Find where the given text appears and provide that cell's center as (x, y) coordinate. 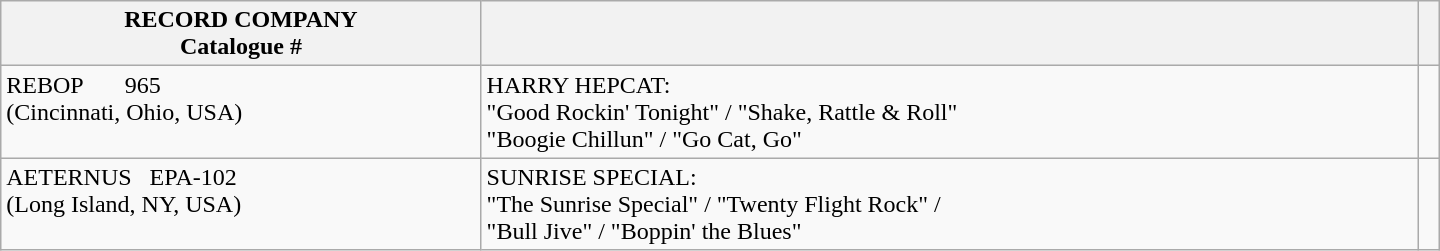
SUNRISE SPECIAL:"The Sunrise Special" / "Twenty Flight Rock" /"Bull Jive" / "Boppin' the Blues" (950, 204)
HARRY HEPCAT:"Good Rockin' Tonight" / "Shake, Rattle & Roll""Boogie Chillun" / "Go Cat, Go" (950, 112)
AETERNUS EPA-102(Long Island, NY, USA) (241, 204)
RECORD COMPANYCatalogue # (241, 34)
REBOP 965(Cincinnati, Ohio, USA) (241, 112)
